Find where the given text appears and provide that cell's center as [X, Y] coordinate. 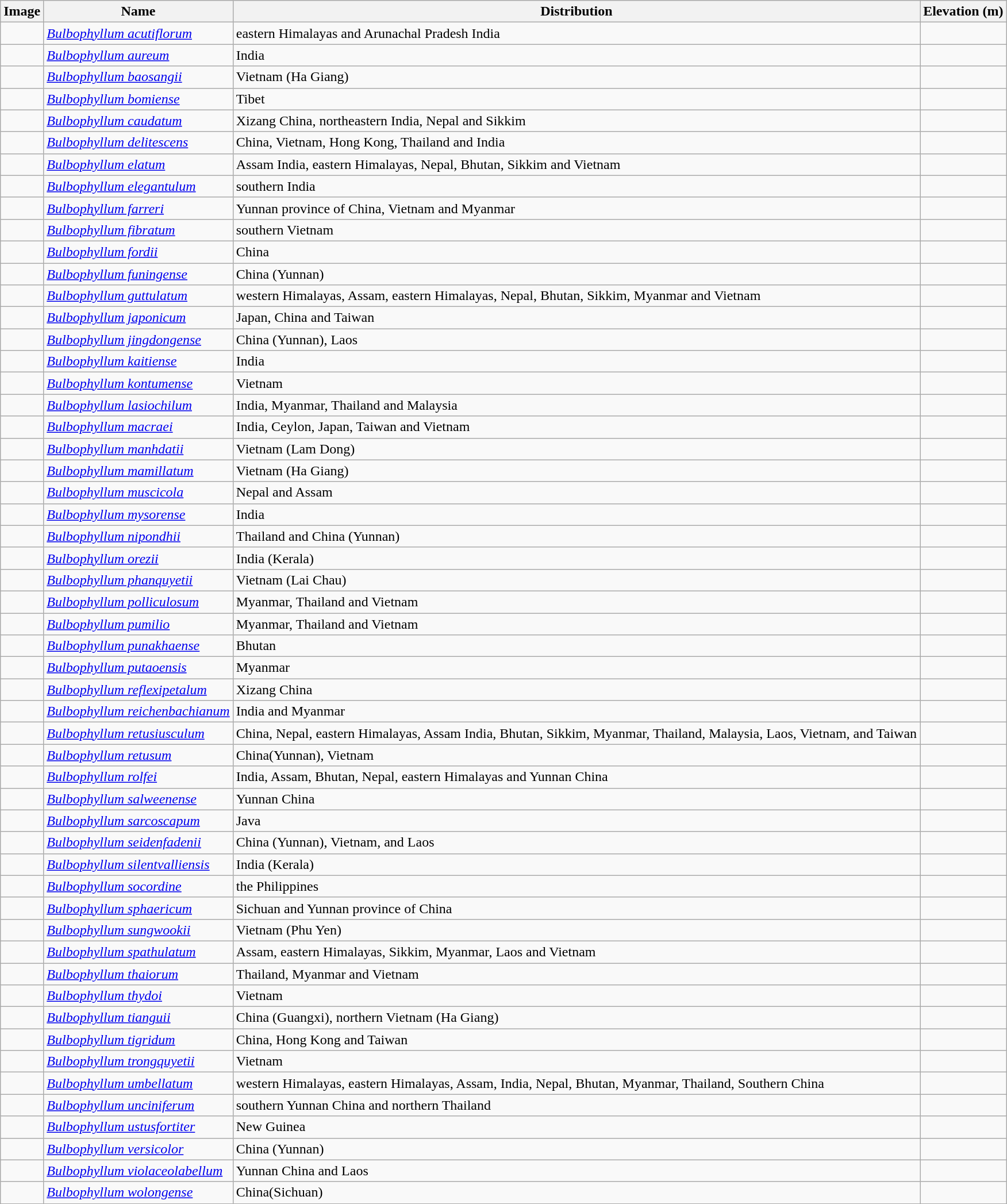
China, Hong Kong and Taiwan [576, 1040]
Bulbophyllum pumilio [138, 624]
Bulbophyllum trongquyetii [138, 1061]
Assam, eastern Himalayas, Sikkim, Myanmar, Laos and Vietnam [576, 952]
western Himalayas, eastern Himalayas, Assam, India, Nepal, Bhutan, Myanmar, Thailand, Southern China [576, 1083]
China, Nepal, eastern Himalayas, Assam India, Bhutan, Sikkim, Myanmar, Thailand, Malaysia, Laos, Vietnam, and Taiwan [576, 733]
China (Yunnan), Laos [576, 340]
Vietnam (Phu Yen) [576, 930]
Sichuan and Yunnan province of China [576, 908]
India, Assam, Bhutan, Nepal, eastern Himalayas and Yunnan China [576, 777]
Bulbophyllum umbellatum [138, 1083]
Xizang China, northeastern India, Nepal and Sikkim [576, 121]
Bhutan [576, 646]
China(Yunnan), Vietnam [576, 755]
Bulbophyllum aureum [138, 55]
Bulbophyllum manhdatii [138, 449]
Bulbophyllum rolfei [138, 777]
Bulbophyllum phanquyetii [138, 580]
Vietnam (Lam Dong) [576, 449]
China (Guangxi), northern Vietnam (Ha Giang) [576, 1018]
Yunnan province of China, Vietnam and Myanmar [576, 208]
Yunnan China [576, 799]
Bulbophyllum kontumense [138, 383]
China [576, 252]
Bulbophyllum fordii [138, 252]
China(Sichuan) [576, 1193]
Name [138, 11]
Bulbophyllum wolongense [138, 1193]
Bulbophyllum punakhaense [138, 646]
Bulbophyllum unciniferum [138, 1105]
Xizang China [576, 690]
Bulbophyllum bomiense [138, 99]
Thailand and China (Yunnan) [576, 536]
Bulbophyllum funingense [138, 274]
Bulbophyllum mamillatum [138, 471]
Bulbophyllum lasiochilum [138, 405]
Bulbophyllum muscicola [138, 493]
Bulbophyllum caudatum [138, 121]
Bulbophyllum sphaericum [138, 908]
Bulbophyllum kaitiense [138, 361]
Bulbophyllum fibratum [138, 230]
Image [22, 11]
India and Myanmar [576, 711]
Bulbophyllum jingdongense [138, 340]
Bulbophyllum orezii [138, 558]
Bulbophyllum putaoensis [138, 668]
Bulbophyllum baosangii [138, 77]
New Guinea [576, 1127]
southern Yunnan China and northern Thailand [576, 1105]
Japan, China and Taiwan [576, 318]
Distribution [576, 11]
Bulbophyllum salweenense [138, 799]
Bulbophyllum elegantulum [138, 186]
Bulbophyllum elatum [138, 164]
Bulbophyllum seidenfadenii [138, 843]
Bulbophyllum reflexipetalum [138, 690]
Bulbophyllum thaiorum [138, 974]
Bulbophyllum tianguii [138, 1018]
Bulbophyllum silentvalliensis [138, 864]
Bulbophyllum polliculosum [138, 602]
eastern Himalayas and Arunachal Pradesh India [576, 33]
Elevation (m) [963, 11]
Bulbophyllum reichenbachianum [138, 711]
Bulbophyllum socordine [138, 886]
Bulbophyllum thydoi [138, 996]
Bulbophyllum spathulatum [138, 952]
Bulbophyllum nipondhii [138, 536]
western Himalayas, Assam, eastern Himalayas, Nepal, Bhutan, Sikkim, Myanmar and Vietnam [576, 296]
India, Myanmar, Thailand and Malaysia [576, 405]
Bulbophyllum delitescens [138, 143]
Bulbophyllum macraei [138, 427]
Bulbophyllum ustusfortiter [138, 1127]
Bulbophyllum acutiflorum [138, 33]
Bulbophyllum japonicum [138, 318]
Bulbophyllum tigridum [138, 1040]
Nepal and Assam [576, 493]
southern India [576, 186]
Bulbophyllum sungwookii [138, 930]
Bulbophyllum farreri [138, 208]
Assam India, eastern Himalayas, Nepal, Bhutan, Sikkim and Vietnam [576, 164]
Myanmar [576, 668]
China (Yunnan), Vietnam, and Laos [576, 843]
Bulbophyllum guttulatum [138, 296]
Bulbophyllum mysorense [138, 514]
southern Vietnam [576, 230]
Bulbophyllum versicolor [138, 1149]
Bulbophyllum retusiusculum [138, 733]
Vietnam (Lai Chau) [576, 580]
Bulbophyllum violaceolabellum [138, 1171]
Tibet [576, 99]
Java [576, 821]
India, Ceylon, Japan, Taiwan and Vietnam [576, 427]
China, Vietnam, Hong Kong, Thailand and India [576, 143]
Yunnan China and Laos [576, 1171]
the Philippines [576, 886]
Bulbophyllum sarcoscapum [138, 821]
Bulbophyllum retusum [138, 755]
Thailand, Myanmar and Vietnam [576, 974]
